Return [x, y] of the center of cell containing provided text 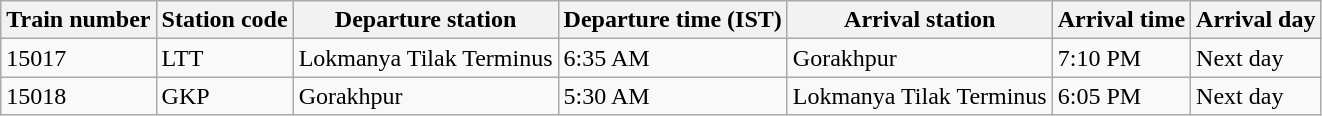
Departure station [426, 20]
6:35 AM [672, 58]
LTT [224, 58]
15017 [78, 58]
Departure time (IST) [672, 20]
15018 [78, 96]
5:30 AM [672, 96]
GKP [224, 96]
Arrival station [920, 20]
Station code [224, 20]
Arrival time [1121, 20]
Train number [78, 20]
Arrival day [1256, 20]
7:10 PM [1121, 58]
6:05 PM [1121, 96]
